Return the (x, y) coordinate for the center point of the cell that contains the specified text.  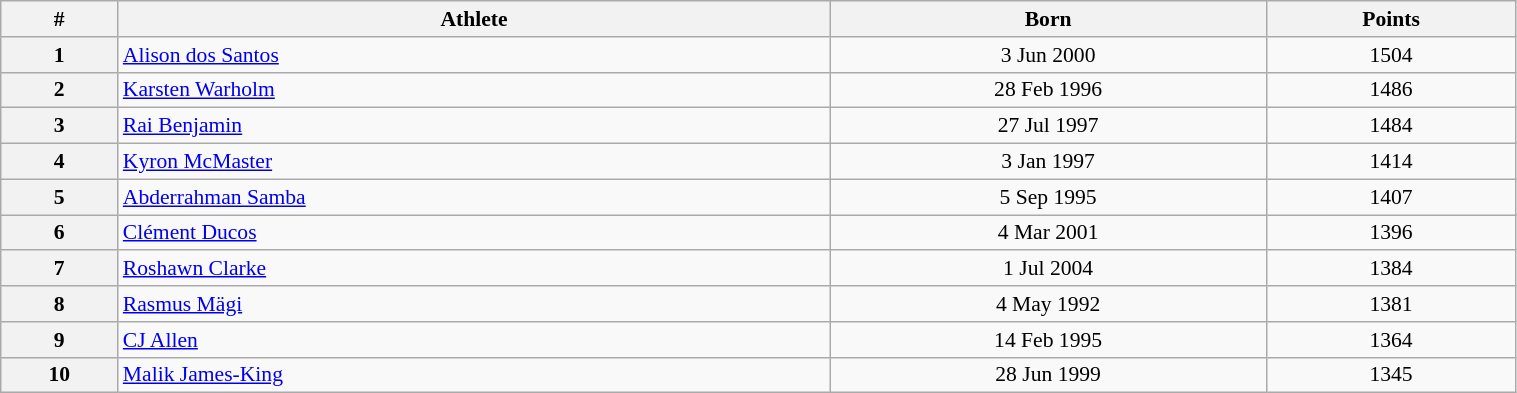
CJ Allen (474, 340)
1384 (1391, 269)
# (60, 19)
Born (1048, 19)
4 May 1992 (1048, 304)
7 (60, 269)
Rai Benjamin (474, 126)
1484 (1391, 126)
Kyron McMaster (474, 162)
1414 (1391, 162)
5 (60, 197)
Athlete (474, 19)
28 Feb 1996 (1048, 90)
Clément Ducos (474, 233)
Abderrahman Samba (474, 197)
Points (1391, 19)
1504 (1391, 55)
1 Jul 2004 (1048, 269)
2 (60, 90)
28 Jun 1999 (1048, 375)
4 (60, 162)
3 Jun 2000 (1048, 55)
5 Sep 1995 (1048, 197)
3 (60, 126)
Malik James-King (474, 375)
1396 (1391, 233)
9 (60, 340)
4 Mar 2001 (1048, 233)
27 Jul 1997 (1048, 126)
3 Jan 1997 (1048, 162)
14 Feb 1995 (1048, 340)
6 (60, 233)
1364 (1391, 340)
1345 (1391, 375)
Rasmus Mägi (474, 304)
1381 (1391, 304)
Karsten Warholm (474, 90)
Alison dos Santos (474, 55)
8 (60, 304)
1486 (1391, 90)
10 (60, 375)
1407 (1391, 197)
Roshawn Clarke (474, 269)
1 (60, 55)
